Determine the (x, y) coordinate at the center of the cell enclosing the given text.  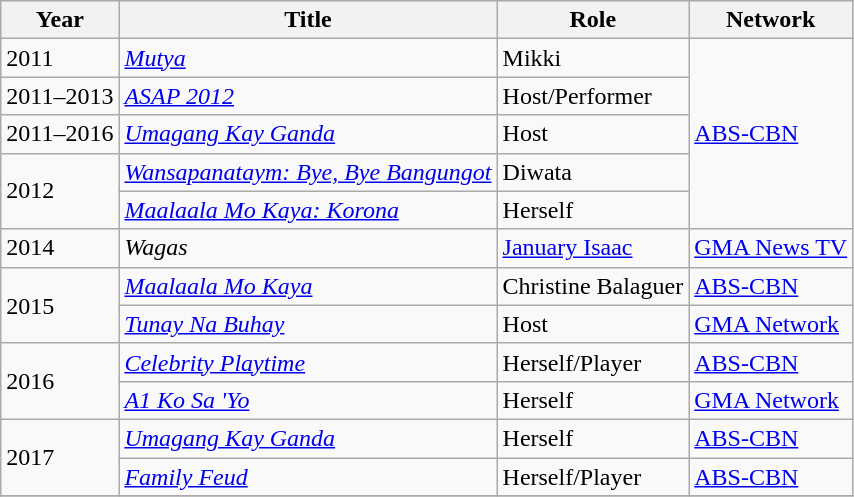
2011–2016 (60, 134)
Family Feud (308, 477)
2016 (60, 381)
Role (593, 20)
Network (771, 20)
2014 (60, 248)
Wagas (308, 248)
Tunay Na Buhay (308, 324)
Maalaala Mo Kaya: Korona (308, 210)
Mikki (593, 58)
2012 (60, 191)
ASAP 2012 (308, 96)
2017 (60, 457)
Maalaala Mo Kaya (308, 286)
Celebrity Playtime (308, 362)
Wansapanataym: Bye, Bye Bangungot (308, 172)
Diwata (593, 172)
A1 Ko Sa 'Yo (308, 400)
2011–2013 (60, 96)
Title (308, 20)
Year (60, 20)
2015 (60, 305)
January Isaac (593, 248)
GMA News TV (771, 248)
Christine Balaguer (593, 286)
Host/Performer (593, 96)
2011 (60, 58)
Mutya (308, 58)
